Search for the cell housing the specified text and yield its [X, Y] center coordinate. 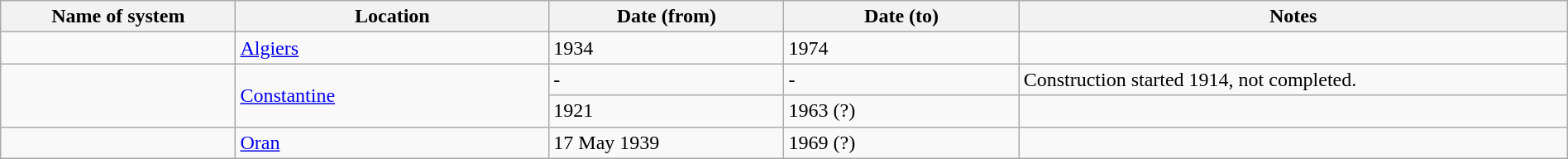
Name of system [118, 17]
Constantine [392, 95]
Location [392, 17]
Date (to) [901, 17]
Date (from) [667, 17]
1969 (?) [901, 142]
1921 [667, 111]
Algiers [392, 48]
Notes [1293, 17]
1963 (?) [901, 111]
1974 [901, 48]
Oran [392, 142]
17 May 1939 [667, 142]
Construction started 1914, not completed. [1293, 79]
1934 [667, 48]
